Output the [X, Y] coordinate of the center of the cell containing the given text.  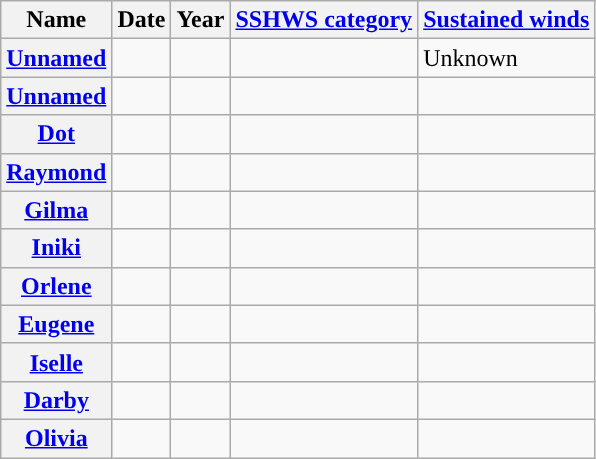
Name [56, 20]
Year [200, 20]
Iselle [56, 362]
Iniki [56, 248]
Dot [56, 134]
Date [142, 20]
Eugene [56, 324]
Unknown [506, 58]
SSHWS category [324, 20]
Gilma [56, 210]
Olivia [56, 438]
Raymond [56, 172]
Sustained winds [506, 20]
Darby [56, 400]
Orlene [56, 286]
